Detect which cell encompasses the target text, then output its (X, Y) center coordinate. 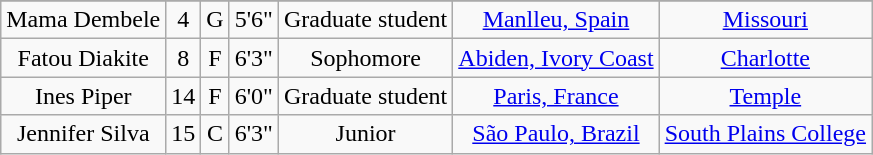
6'0" (254, 96)
Abiden, Ivory Coast (556, 58)
C (215, 134)
G (215, 20)
Junior (365, 134)
Charlotte (765, 58)
Fatou Diakite (84, 58)
Sophomore (365, 58)
Temple (765, 96)
Jennifer Silva (84, 134)
Paris, France (556, 96)
South Plains College (765, 134)
Mama Dembele (84, 20)
Missouri (765, 20)
8 (184, 58)
14 (184, 96)
5'6" (254, 20)
Manlleu, Spain (556, 20)
São Paulo, Brazil (556, 134)
15 (184, 134)
4 (184, 20)
Ines Piper (84, 96)
